Find where the given text appears and provide that cell's center as [X, Y] coordinate. 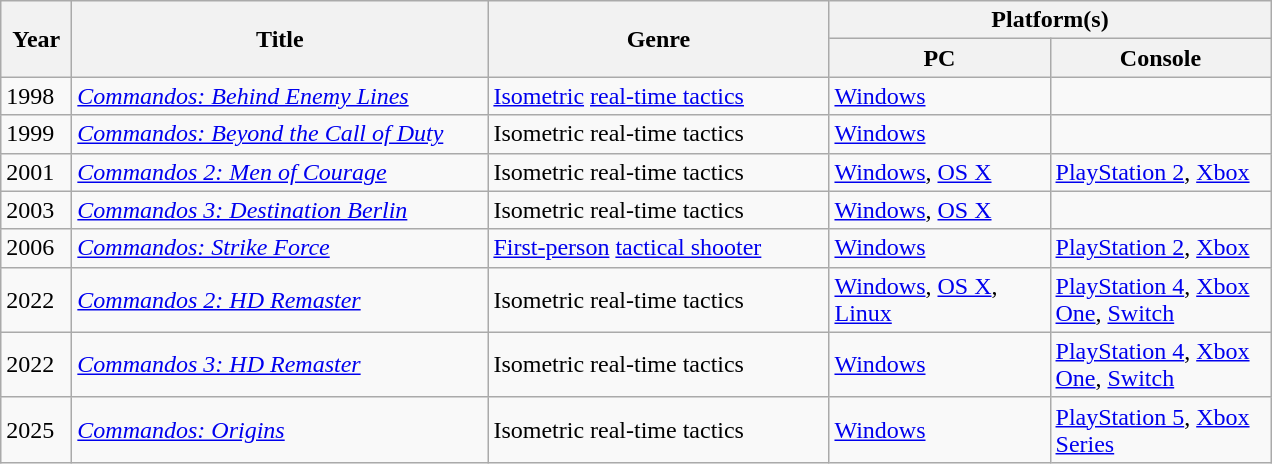
Windows, OS X, Linux [940, 300]
Commandos: Behind Enemy Lines [280, 96]
2001 [36, 172]
2003 [36, 210]
Commandos 3: HD Remaster [280, 364]
1999 [36, 134]
PC [940, 58]
PlayStation 5, Xbox Series [1160, 430]
First-person tactical shooter [658, 248]
Console [1160, 58]
Platform(s) [1050, 20]
2006 [36, 248]
Commandos 2: Men of Courage [280, 172]
Commandos: Beyond the Call of Duty [280, 134]
Genre [658, 39]
Title [280, 39]
Commandos: Origins [280, 430]
2025 [36, 430]
1998 [36, 96]
Year [36, 39]
Commandos 3: Destination Berlin [280, 210]
Commandos 2: HD Remaster [280, 300]
Commandos: Strike Force [280, 248]
